Provide the (X, Y) coordinate of the cell's center where the given text is located.  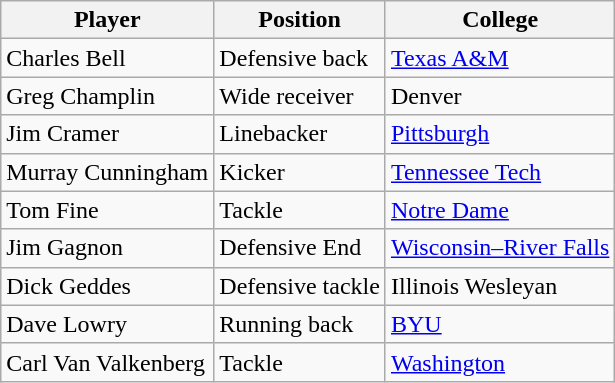
Dick Geddes (108, 286)
Notre Dame (500, 210)
Denver (500, 96)
Greg Champlin (108, 96)
Washington (500, 362)
Pittsburgh (500, 134)
Tennessee Tech (500, 172)
Illinois Wesleyan (500, 286)
Defensive tackle (300, 286)
Kicker (300, 172)
Linebacker (300, 134)
Carl Van Valkenberg (108, 362)
Defensive End (300, 248)
College (500, 20)
Wisconsin–River Falls (500, 248)
Player (108, 20)
Running back (300, 324)
Murray Cunningham (108, 172)
Tom Fine (108, 210)
Wide receiver (300, 96)
Position (300, 20)
Jim Gagnon (108, 248)
Texas A&M (500, 58)
BYU (500, 324)
Dave Lowry (108, 324)
Charles Bell (108, 58)
Defensive back (300, 58)
Jim Cramer (108, 134)
